Identify which cell holds the provided text, then report its [x, y] central coordinate. 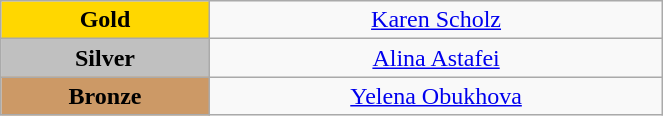
Yelena Obukhova [436, 96]
Gold [106, 20]
Alina Astafei [436, 58]
Karen Scholz [436, 20]
Bronze [106, 96]
Silver [106, 58]
